For the text-containing cell, return its midpoint in [X, Y] coordinate format. 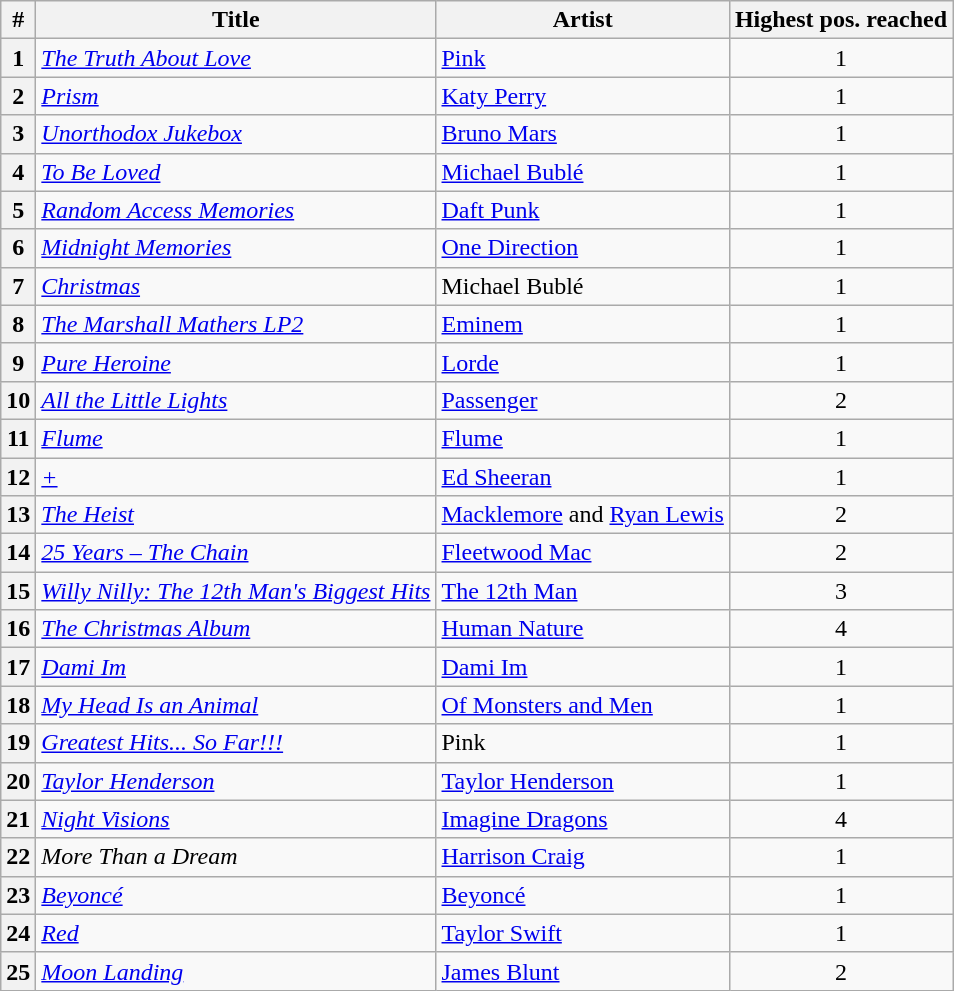
Katy Perry [582, 96]
6 [18, 248]
Unorthodox Jukebox [236, 134]
Midnight Memories [236, 248]
Artist [582, 20]
10 [18, 400]
To Be Loved [236, 172]
Eminem [582, 324]
Night Visions [236, 819]
Human Nature [582, 629]
The 12th Man [582, 591]
Christmas [236, 286]
Willy Nilly: The 12th Man's Biggest Hits [236, 591]
22 [18, 857]
16 [18, 629]
Harrison Craig [582, 857]
24 [18, 933]
8 [18, 324]
Lorde [582, 362]
19 [18, 743]
Pure Heroine [236, 362]
20 [18, 781]
12 [18, 477]
11 [18, 438]
Macklemore and Ryan Lewis [582, 515]
Ed Sheeran [582, 477]
My Head Is an Animal [236, 705]
The Truth About Love [236, 58]
9 [18, 362]
One Direction [582, 248]
The Christmas Album [236, 629]
Fleetwood Mac [582, 553]
All the Little Lights [236, 400]
7 [18, 286]
18 [18, 705]
15 [18, 591]
Title [236, 20]
Random Access Memories [236, 210]
More Than a Dream [236, 857]
Red [236, 933]
25 Years – The Chain [236, 553]
Imagine Dragons [582, 819]
Greatest Hits... So Far!!! [236, 743]
+ [236, 477]
21 [18, 819]
Daft Punk [582, 210]
13 [18, 515]
Bruno Mars [582, 134]
The Marshall Mathers LP2 [236, 324]
Moon Landing [236, 971]
The Heist [236, 515]
Highest pos. reached [840, 20]
5 [18, 210]
25 [18, 971]
23 [18, 895]
James Blunt [582, 971]
Of Monsters and Men [582, 705]
# [18, 20]
Taylor Swift [582, 933]
14 [18, 553]
17 [18, 667]
Prism [236, 96]
Passenger [582, 400]
